Pinpoint the cell where the given text exists, returning its [x, y] midpoint coordinate. 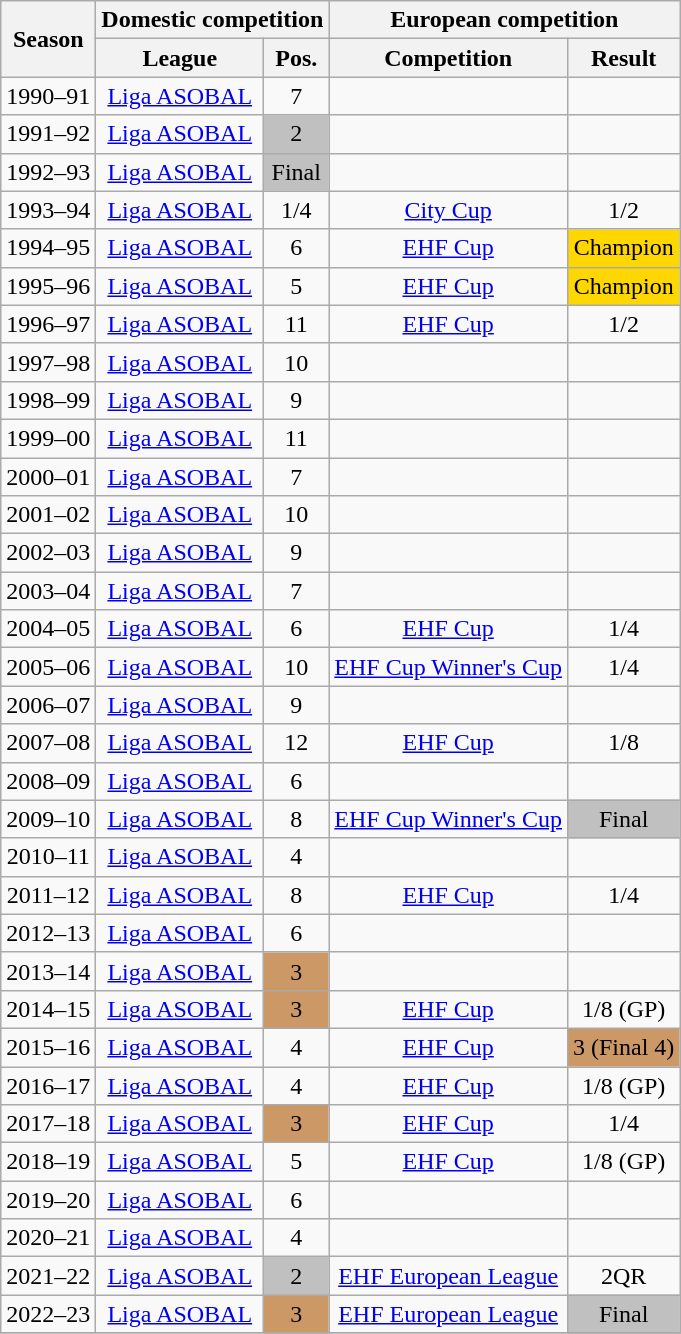
Domestic competition [212, 20]
1996–97 [48, 324]
2019–20 [48, 1200]
2014–15 [48, 1009]
12 [296, 743]
1995–96 [48, 286]
2010–11 [48, 857]
2008–09 [48, 781]
2002–03 [48, 553]
2006–07 [48, 705]
2018–19 [48, 1162]
Pos. [296, 58]
League [180, 58]
2020–21 [48, 1238]
Season [48, 39]
2015–16 [48, 1047]
Competition [448, 58]
1990–91 [48, 96]
2003–04 [48, 591]
2005–06 [48, 667]
2QR [623, 1276]
2017–18 [48, 1124]
1998–99 [48, 400]
2000–01 [48, 477]
1993–94 [48, 210]
1/8 [623, 743]
1994–95 [48, 248]
City Cup [448, 210]
2012–13 [48, 933]
2004–05 [48, 629]
2011–12 [48, 895]
2016–17 [48, 1085]
1992–93 [48, 172]
2009–10 [48, 819]
2001–02 [48, 515]
1991–92 [48, 134]
European competition [504, 20]
1997–98 [48, 362]
2007–08 [48, 743]
3 (Final 4) [623, 1047]
1999–00 [48, 438]
2013–14 [48, 971]
Result [623, 58]
2022–23 [48, 1314]
2021–22 [48, 1276]
